From the cell containing the given text, extract its center point as (x, y) coordinate. 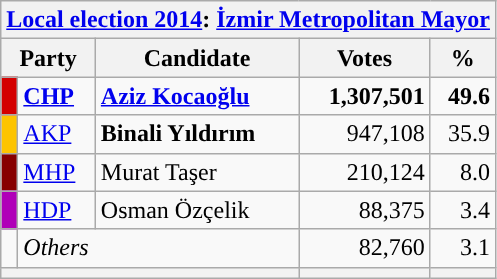
8.0 (462, 172)
Aziz Kocaoğlu (196, 96)
947,108 (365, 134)
Party (48, 58)
Osman Özçelik (196, 210)
HDP (57, 210)
1,307,501 (365, 96)
CHP (57, 96)
49.6 (462, 96)
Local election 2014: İzmir Metropolitan Mayor (248, 20)
Murat Taşer (196, 172)
3.4 (462, 210)
Binali Yıldırım (196, 134)
Candidate (196, 58)
3.1 (462, 248)
Others (158, 248)
% (462, 58)
88,375 (365, 210)
MHP (57, 172)
210,124 (365, 172)
Votes (365, 58)
35.9 (462, 134)
82,760 (365, 248)
AKP (57, 134)
